Extract the (x, y) coordinate from the center of the cell holding the provided text.  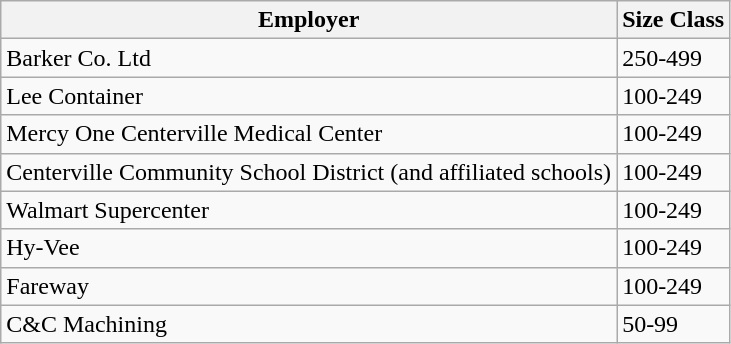
Employer (309, 20)
Walmart Supercenter (309, 210)
Barker Co. Ltd (309, 58)
Centerville Community School District (and affiliated schools) (309, 172)
Mercy One Centerville Medical Center (309, 134)
Lee Container (309, 96)
Fareway (309, 286)
250-499 (674, 58)
Hy-Vee (309, 248)
50-99 (674, 324)
Size Class (674, 20)
C&C Machining (309, 324)
